Provide the [X, Y] coordinate of the cell's center where the given text is located.  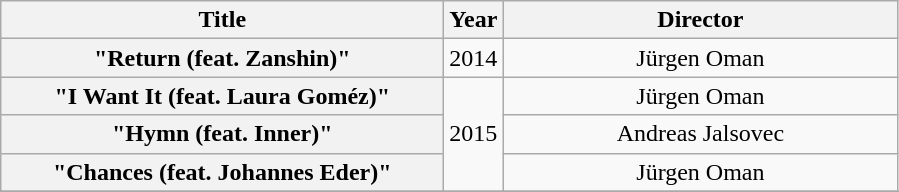
2015 [474, 134]
2014 [474, 58]
Year [474, 20]
"Chances (feat. Johannes Eder)" [222, 172]
Director [700, 20]
"I Want It (feat. Laura Goméz)" [222, 96]
"Hymn (feat. Inner)" [222, 134]
"Return (feat. Zanshin)" [222, 58]
Title [222, 20]
Andreas Jalsovec [700, 134]
